For the text-containing cell, return its midpoint in (X, Y) coordinate format. 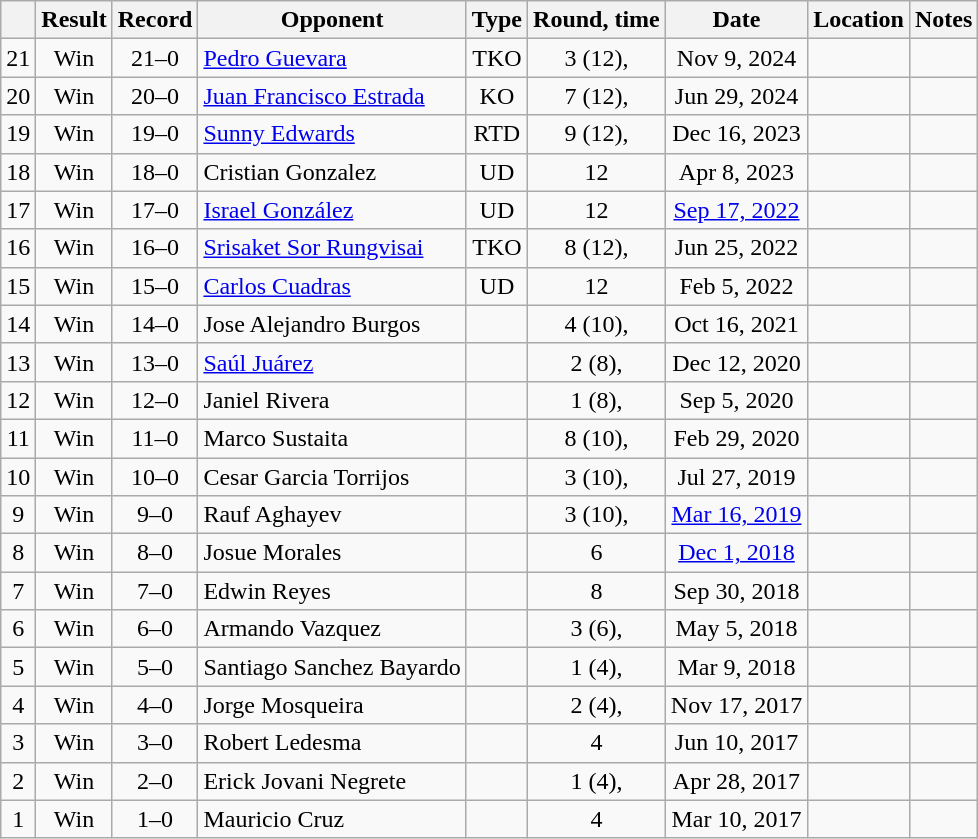
Cristian Gonzalez (332, 172)
May 5, 2018 (736, 629)
21 (18, 58)
3 (12), (597, 58)
1–0 (155, 819)
Cesar Garcia Torrijos (332, 477)
Dec 1, 2018 (736, 553)
19 (18, 134)
Location (859, 20)
1 (8), (597, 400)
Sunny Edwards (332, 134)
20–0 (155, 96)
RTD (496, 134)
13 (18, 362)
Sep 30, 2018 (736, 591)
8 (10), (597, 438)
Mar 16, 2019 (736, 515)
Jun 10, 2017 (736, 743)
Mar 10, 2017 (736, 819)
Notes (943, 20)
12–0 (155, 400)
10–0 (155, 477)
11–0 (155, 438)
19–0 (155, 134)
13–0 (155, 362)
14–0 (155, 324)
Round, time (597, 20)
17–0 (155, 210)
8 (12), (597, 248)
16 (18, 248)
Oct 16, 2021 (736, 324)
10 (18, 477)
8–0 (155, 553)
20 (18, 96)
Santiago Sanchez Bayardo (332, 667)
2 (4), (597, 705)
Carlos Cuadras (332, 286)
4 (10), (597, 324)
Rauf Aghayev (332, 515)
2–0 (155, 781)
Jun 25, 2022 (736, 248)
15–0 (155, 286)
Apr 8, 2023 (736, 172)
Record (155, 20)
Sep 5, 2020 (736, 400)
Jun 29, 2024 (736, 96)
5–0 (155, 667)
Saúl Juárez (332, 362)
Date (736, 20)
18 (18, 172)
Dec 12, 2020 (736, 362)
Pedro Guevara (332, 58)
Feb 5, 2022 (736, 286)
Mar 9, 2018 (736, 667)
Israel González (332, 210)
Josue Morales (332, 553)
7 (12), (597, 96)
Result (74, 20)
Type (496, 20)
5 (18, 667)
18–0 (155, 172)
Sep 17, 2022 (736, 210)
Janiel Rivera (332, 400)
9 (18, 515)
Dec 16, 2023 (736, 134)
16–0 (155, 248)
Juan Francisco Estrada (332, 96)
Robert Ledesma (332, 743)
17 (18, 210)
3–0 (155, 743)
Feb 29, 2020 (736, 438)
KO (496, 96)
Jorge Mosqueira (332, 705)
Mauricio Cruz (332, 819)
3 (6), (597, 629)
9–0 (155, 515)
Srisaket Sor Rungvisai (332, 248)
15 (18, 286)
Nov 17, 2017 (736, 705)
Marco Sustaita (332, 438)
Erick Jovani Negrete (332, 781)
Nov 9, 2024 (736, 58)
7 (18, 591)
2 (18, 781)
1 (18, 819)
4–0 (155, 705)
3 (18, 743)
9 (12), (597, 134)
14 (18, 324)
Jose Alejandro Burgos (332, 324)
Apr 28, 2017 (736, 781)
Edwin Reyes (332, 591)
7–0 (155, 591)
2 (8), (597, 362)
11 (18, 438)
Jul 27, 2019 (736, 477)
Armando Vazquez (332, 629)
21–0 (155, 58)
Opponent (332, 20)
6–0 (155, 629)
